Pinpoint the cell where the given text exists, returning its (x, y) midpoint coordinate. 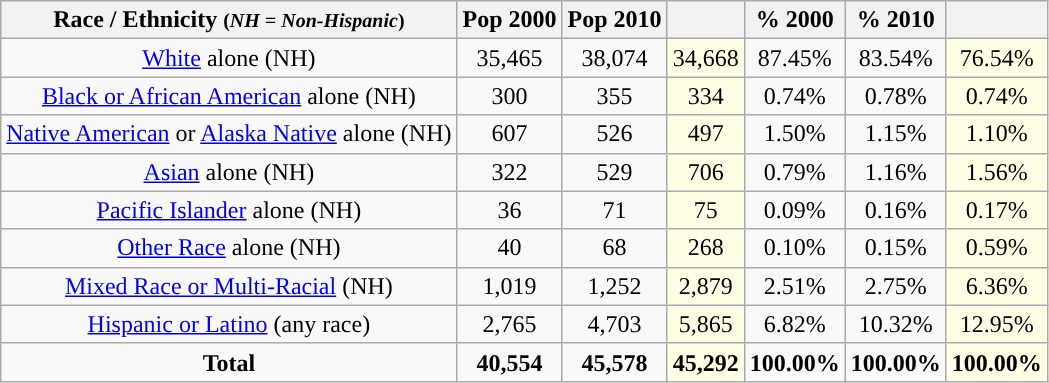
706 (706, 172)
83.54% (896, 58)
68 (614, 248)
2,879 (706, 286)
322 (510, 172)
2.75% (896, 286)
% 2000 (794, 20)
2.51% (794, 286)
1,252 (614, 286)
Asian alone (NH) (229, 172)
497 (706, 134)
268 (706, 248)
1.50% (794, 134)
1.16% (896, 172)
40,554 (510, 362)
0.10% (794, 248)
36 (510, 210)
2,765 (510, 324)
40 (510, 248)
526 (614, 134)
Pop 2010 (614, 20)
1.15% (896, 134)
71 (614, 210)
607 (510, 134)
300 (510, 96)
0.16% (896, 210)
% 2010 (896, 20)
76.54% (996, 58)
0.15% (896, 248)
Pacific Islander alone (NH) (229, 210)
0.09% (794, 210)
6.82% (794, 324)
6.36% (996, 286)
529 (614, 172)
334 (706, 96)
Total (229, 362)
Hispanic or Latino (any race) (229, 324)
38,074 (614, 58)
4,703 (614, 324)
35,465 (510, 58)
0.78% (896, 96)
Race / Ethnicity (NH = Non-Hispanic) (229, 20)
Pop 2000 (510, 20)
75 (706, 210)
Other Race alone (NH) (229, 248)
Mixed Race or Multi-Racial (NH) (229, 286)
Native American or Alaska Native alone (NH) (229, 134)
1,019 (510, 286)
1.10% (996, 134)
1.56% (996, 172)
0.17% (996, 210)
45,292 (706, 362)
White alone (NH) (229, 58)
0.59% (996, 248)
5,865 (706, 324)
355 (614, 96)
0.79% (794, 172)
34,668 (706, 58)
Black or African American alone (NH) (229, 96)
10.32% (896, 324)
87.45% (794, 58)
45,578 (614, 362)
12.95% (996, 324)
